Return the [X, Y] coordinate for the center point of the cell that contains the specified text.  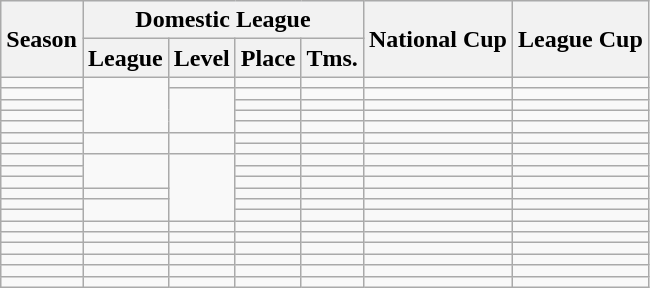
Season [42, 39]
League Cup [581, 39]
Domestic League [222, 20]
Tms. [332, 58]
Place [268, 58]
National Cup [438, 39]
Level [202, 58]
League [125, 58]
